Pinpoint the cell where the given text exists, returning its (X, Y) midpoint coordinate. 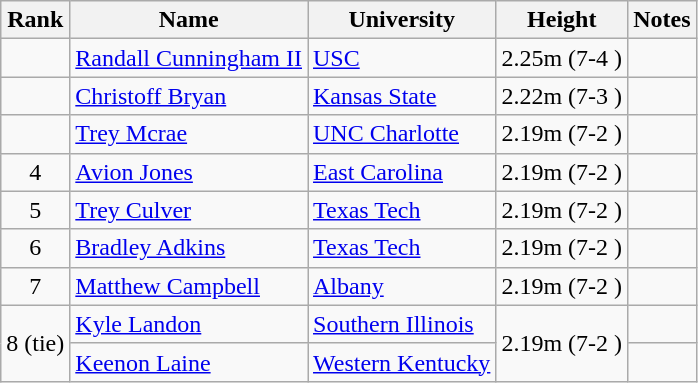
7 (36, 286)
Trey Culver (189, 210)
Albany (402, 286)
Keenon Laine (189, 362)
5 (36, 210)
Southern Illinois (402, 324)
Kansas State (402, 96)
Rank (36, 20)
2.25m (7-4 ) (562, 58)
East Carolina (402, 172)
2.22m (7-3 ) (562, 96)
University (402, 20)
Randall Cunningham II (189, 58)
Notes (662, 20)
Trey Mcrae (189, 134)
Avion Jones (189, 172)
Kyle Landon (189, 324)
Name (189, 20)
Christoff Bryan (189, 96)
Matthew Campbell (189, 286)
6 (36, 248)
4 (36, 172)
Western Kentucky (402, 362)
Bradley Adkins (189, 248)
8 (tie) (36, 343)
Height (562, 20)
UNC Charlotte (402, 134)
USC (402, 58)
